Locate the cell with the specified text and output its [X, Y] center coordinate. 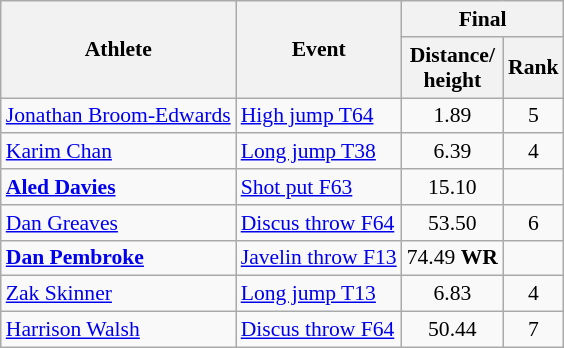
Athlete [118, 50]
Rank [534, 68]
Long jump T38 [319, 152]
6.83 [452, 294]
Zak Skinner [118, 294]
Harrison Walsh [118, 330]
Javelin throw F13 [319, 258]
50.44 [452, 330]
Karim Chan [118, 152]
Shot put F63 [319, 187]
6.39 [452, 152]
Final [483, 19]
15.10 [452, 187]
Dan Pembroke [118, 258]
Long jump T13 [319, 294]
High jump T64 [319, 116]
74.49 WR [452, 258]
Distance/height [452, 68]
1.89 [452, 116]
5 [534, 116]
Aled Davies [118, 187]
53.50 [452, 223]
7 [534, 330]
6 [534, 223]
Jonathan Broom-Edwards [118, 116]
Event [319, 50]
Dan Greaves [118, 223]
